Find where the given text appears and provide that cell's center as [x, y] coordinate. 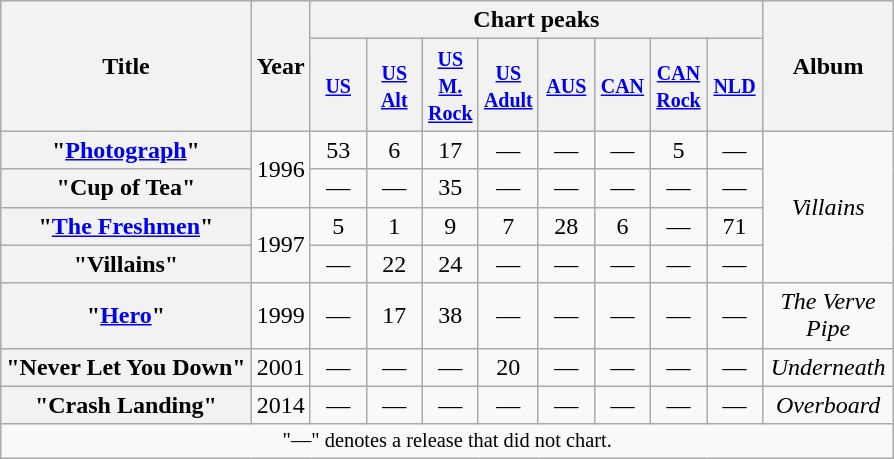
38 [450, 316]
The Verve Pipe [828, 316]
2014 [280, 405]
53 [338, 150]
"Cup of Tea" [126, 188]
"Hero" [126, 316]
CAN [622, 85]
"Photograph" [126, 150]
US [338, 85]
"The Freshmen" [126, 226]
71 [734, 226]
"Villains" [126, 264]
1 [394, 226]
20 [508, 367]
35 [450, 188]
AUS [566, 85]
7 [508, 226]
US Adult [508, 85]
1997 [280, 245]
CAN Rock [678, 85]
Underneath [828, 367]
"—" denotes a release that did not chart. [448, 441]
1996 [280, 169]
NLD [734, 85]
Overboard [828, 405]
US Alt [394, 85]
Villains [828, 207]
Year [280, 66]
22 [394, 264]
1999 [280, 316]
Chart peaks [536, 20]
24 [450, 264]
US M. Rock [450, 85]
Title [126, 66]
28 [566, 226]
"Crash Landing" [126, 405]
Album [828, 66]
2001 [280, 367]
"Never Let You Down" [126, 367]
9 [450, 226]
